Capture the cell that displays the provided text and extract its [x, y] central coordinate. 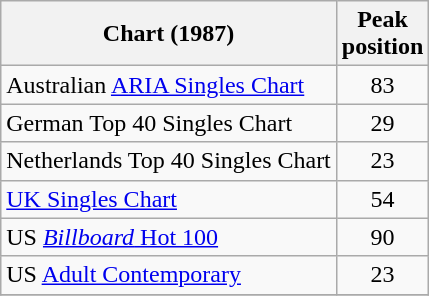
Australian ARIA Singles Chart [169, 85]
29 [382, 123]
German Top 40 Singles Chart [169, 123]
54 [382, 199]
Chart (1987) [169, 34]
90 [382, 237]
83 [382, 85]
Peakposition [382, 34]
US Billboard Hot 100 [169, 237]
Netherlands Top 40 Singles Chart [169, 161]
UK Singles Chart [169, 199]
US Adult Contemporary [169, 275]
